Capture the cell that displays the provided text and extract its (x, y) central coordinate. 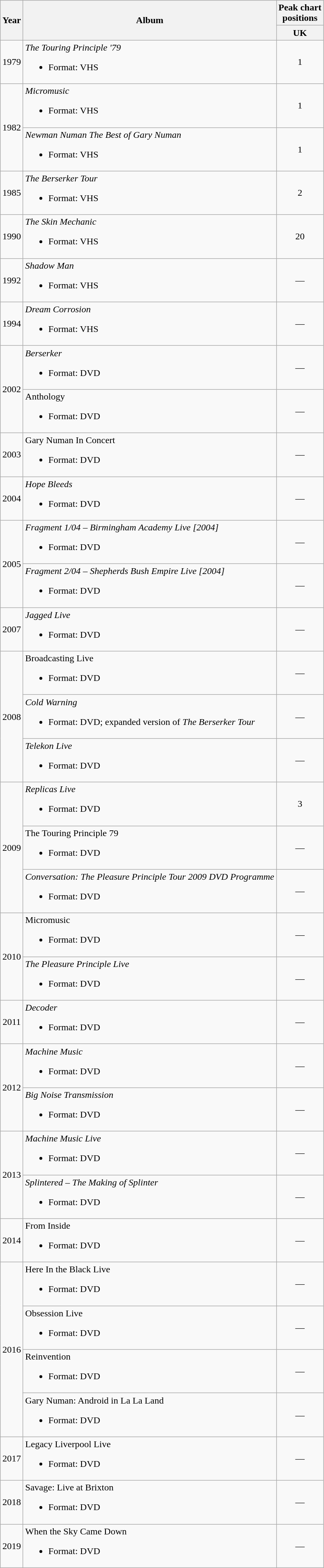
Fragment 1/04 – Birmingham Academy Live [2004]Format: DVD (150, 542)
2007 (12, 629)
2019 (12, 1546)
Newman Numan The Best of Gary NumanFormat: VHS (150, 149)
MicromusicFormat: DVD (150, 935)
AnthologyFormat: DVD (150, 411)
From InsideFormat: DVD (150, 1241)
1979 (12, 62)
Replicas LiveFormat: DVD (150, 804)
Gary Numan In ConcertFormat: DVD (150, 455)
Shadow ManFormat: VHS (150, 280)
ReinventionFormat: DVD (150, 1371)
MicromusicFormat: VHS (150, 106)
Telekon LiveFormat: DVD (150, 760)
Obsession LiveFormat: DVD (150, 1328)
2016 (12, 1350)
Machine Music LiveFormat: DVD (150, 1153)
2002 (12, 389)
2004 (12, 498)
Dream CorrosionFormat: VHS (150, 323)
Hope BleedsFormat: DVD (150, 498)
Jagged LiveFormat: DVD (150, 629)
1982 (12, 127)
The Skin MechanicFormat: VHS (150, 236)
1990 (12, 236)
Legacy Liverpool LiveFormat: DVD (150, 1458)
Splintered – The Making of SplinterFormat: DVD (150, 1197)
2009 (12, 848)
BerserkerFormat: DVD (150, 367)
2005 (12, 564)
1994 (12, 323)
3 (300, 804)
Gary Numan: Android in La La LandFormat: DVD (150, 1415)
The Touring Principle 79Format: DVD (150, 848)
2003 (12, 455)
Cold WarningFormat: DVD; expanded version of The Berserker Tour (150, 716)
The Touring Principle '79Format: VHS (150, 62)
Conversation: The Pleasure Principle Tour 2009 DVD ProgrammeFormat: DVD (150, 891)
2012 (12, 1087)
20 (300, 236)
UK (300, 33)
2010 (12, 957)
1992 (12, 280)
Savage: Live at BrixtonFormat: DVD (150, 1502)
Peak chartpositions (300, 13)
Broadcasting LiveFormat: DVD (150, 673)
1985 (12, 193)
2008 (12, 716)
Here In the Black LiveFormat: DVD (150, 1284)
Big Noise TransmissionFormat: DVD (150, 1109)
2017 (12, 1458)
The Berserker TourFormat: VHS (150, 193)
The Pleasure Principle LiveFormat: DVD (150, 978)
2011 (12, 1022)
Album (150, 20)
Machine MusicFormat: DVD (150, 1065)
When the Sky Came DownFormat: DVD (150, 1546)
DecoderFormat: DVD (150, 1022)
2 (300, 193)
2014 (12, 1241)
2018 (12, 1502)
Year (12, 20)
Fragment 2/04 – Shepherds Bush Empire Live [2004]Format: DVD (150, 586)
2013 (12, 1175)
